Locate the cell with the specified text and output its (X, Y) center coordinate. 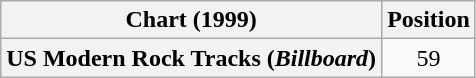
Chart (1999) (192, 20)
59 (429, 58)
Position (429, 20)
US Modern Rock Tracks (Billboard) (192, 58)
